Scan for the cell matching the given text and deliver its [X, Y] coordinate at center. 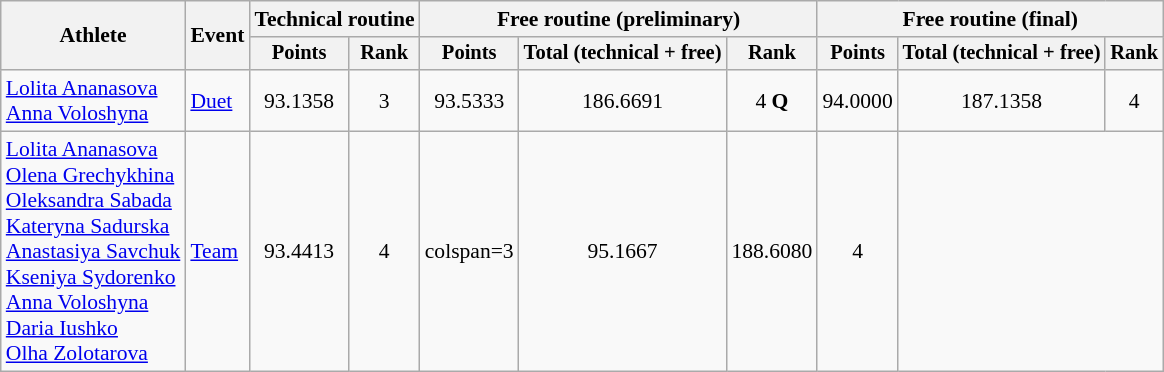
186.6691 [623, 100]
187.1358 [1002, 100]
188.6080 [772, 252]
Duet [217, 100]
95.1667 [623, 252]
Technical routine [334, 19]
Team [217, 252]
4 Q [772, 100]
93.4413 [298, 252]
Free routine (final) [990, 19]
93.5333 [470, 100]
3 [384, 100]
colspan=3 [470, 252]
Athlete [94, 36]
Lolita AnanasovaOlena GrechykhinaOleksandra SabadaKateryna SadurskaAnastasiya SavchukKseniya SydorenkoAnna VoloshynaDaria IushkoOlha Zolotarova [94, 252]
Lolita AnanasovaAnna Voloshyna [94, 100]
93.1358 [298, 100]
94.0000 [857, 100]
Event [217, 36]
Free routine (preliminary) [619, 19]
